Identify which cell holds the provided text, then report its (X, Y) central coordinate. 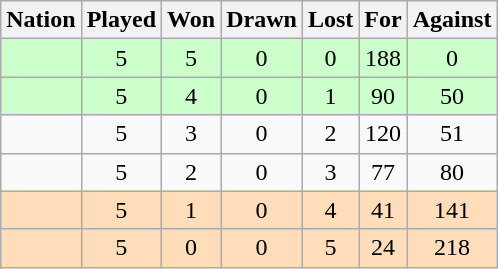
Won (192, 20)
Played (121, 20)
50 (452, 96)
24 (383, 248)
Lost (330, 20)
51 (452, 134)
77 (383, 172)
141 (452, 210)
188 (383, 58)
80 (452, 172)
Drawn (262, 20)
Nation (41, 20)
For (383, 20)
90 (383, 96)
218 (452, 248)
120 (383, 134)
41 (383, 210)
Against (452, 20)
